For the text-containing cell, return its midpoint in [x, y] coordinate format. 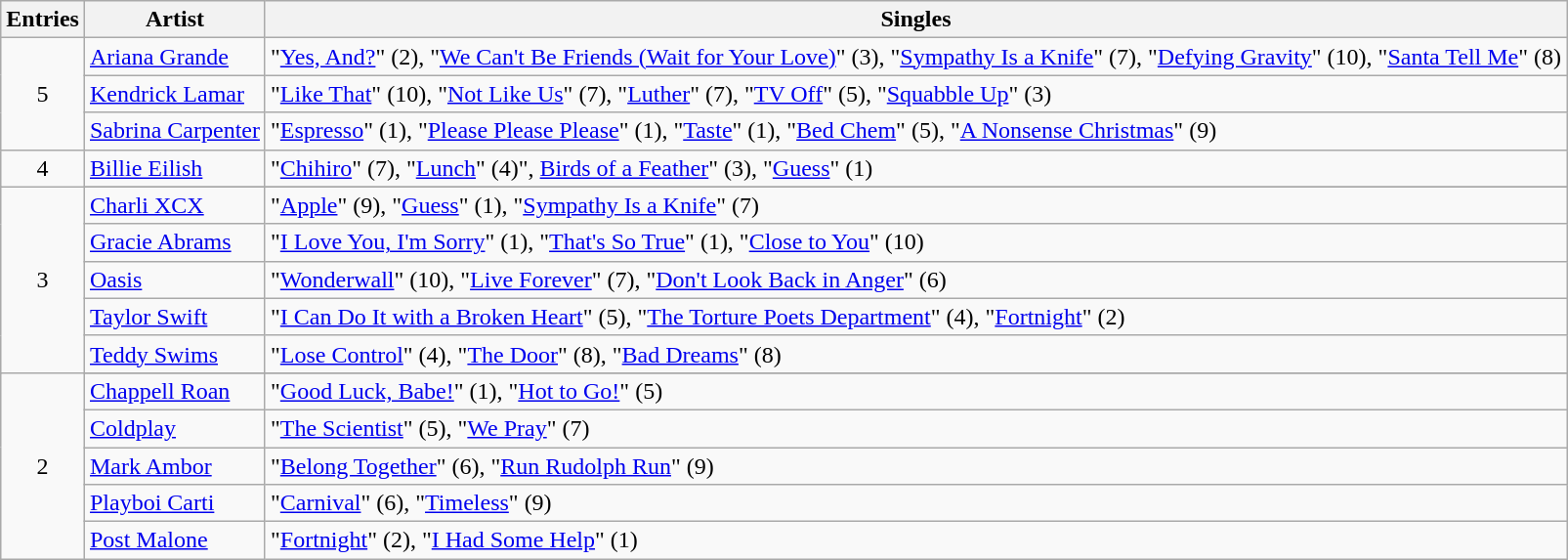
"Good Luck, Babe!" (1), "Hot to Go!" (5) [915, 391]
Charli XCX [174, 205]
"The Scientist" (5), "We Pray" (7) [915, 428]
Ariana Grande [174, 57]
Chappell Roan [174, 391]
5 [43, 94]
Entries [43, 20]
Oasis [174, 280]
"Lose Control" (4), "The Door" (8), "Bad Dreams" (8) [915, 354]
Artist [174, 20]
Mark Ambor [174, 466]
"I Can Do It with a Broken Heart" (5), "The Torture Poets Department" (4), "Fortnight" (2) [915, 317]
Sabrina Carpenter [174, 131]
"Wonderwall" (10), "Live Forever" (7), "Don't Look Back in Anger" (6) [915, 280]
Gracie Abrams [174, 242]
Billie Eilish [174, 168]
"Espresso" (1), "Please Please Please" (1), "Taste" (1), "Bed Chem" (5), "A Nonsense Christmas" (9) [915, 131]
"Chihiro" (7), "Lunch" (4)", Birds of a Feather" (3), "Guess" (1) [915, 168]
2 [43, 465]
"Carnival" (6), "Timeless" (9) [915, 503]
"Fortnight" (2), "I Had Some Help" (1) [915, 540]
Coldplay [174, 428]
Singles [915, 20]
"I Love You, I'm Sorry" (1), "That's So True" (1), "Close to You" (10) [915, 242]
Kendrick Lamar [174, 94]
"Belong Together" (6), "Run Rudolph Run" (9) [915, 466]
Teddy Swims [174, 354]
Taylor Swift [174, 317]
3 [43, 280]
4 [43, 168]
Playboi Carti [174, 503]
"Yes, And?" (2), "We Can't Be Friends (Wait for Your Love)" (3), "Sympathy Is a Knife" (7), "Defying Gravity" (10), "Santa Tell Me" (8) [915, 57]
"Like That" (10), "Not Like Us" (7), "Luther" (7), "TV Off" (5), "Squabble Up" (3) [915, 94]
Post Malone [174, 540]
"Apple" (9), "Guess" (1), "Sympathy Is a Knife" (7) [915, 205]
